Extract the [X, Y] coordinate from the center of the cell holding the provided text.  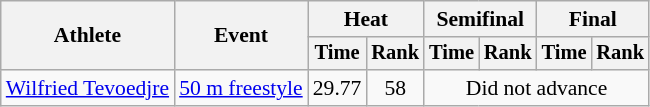
Event [241, 36]
Athlete [88, 36]
Semifinal [480, 19]
Final [593, 19]
Heat [366, 19]
58 [395, 88]
50 m freestyle [241, 88]
Wilfried Tevoedjre [88, 88]
Did not advance [536, 88]
29.77 [338, 88]
